For the text-containing cell, return its midpoint in (X, Y) coordinate format. 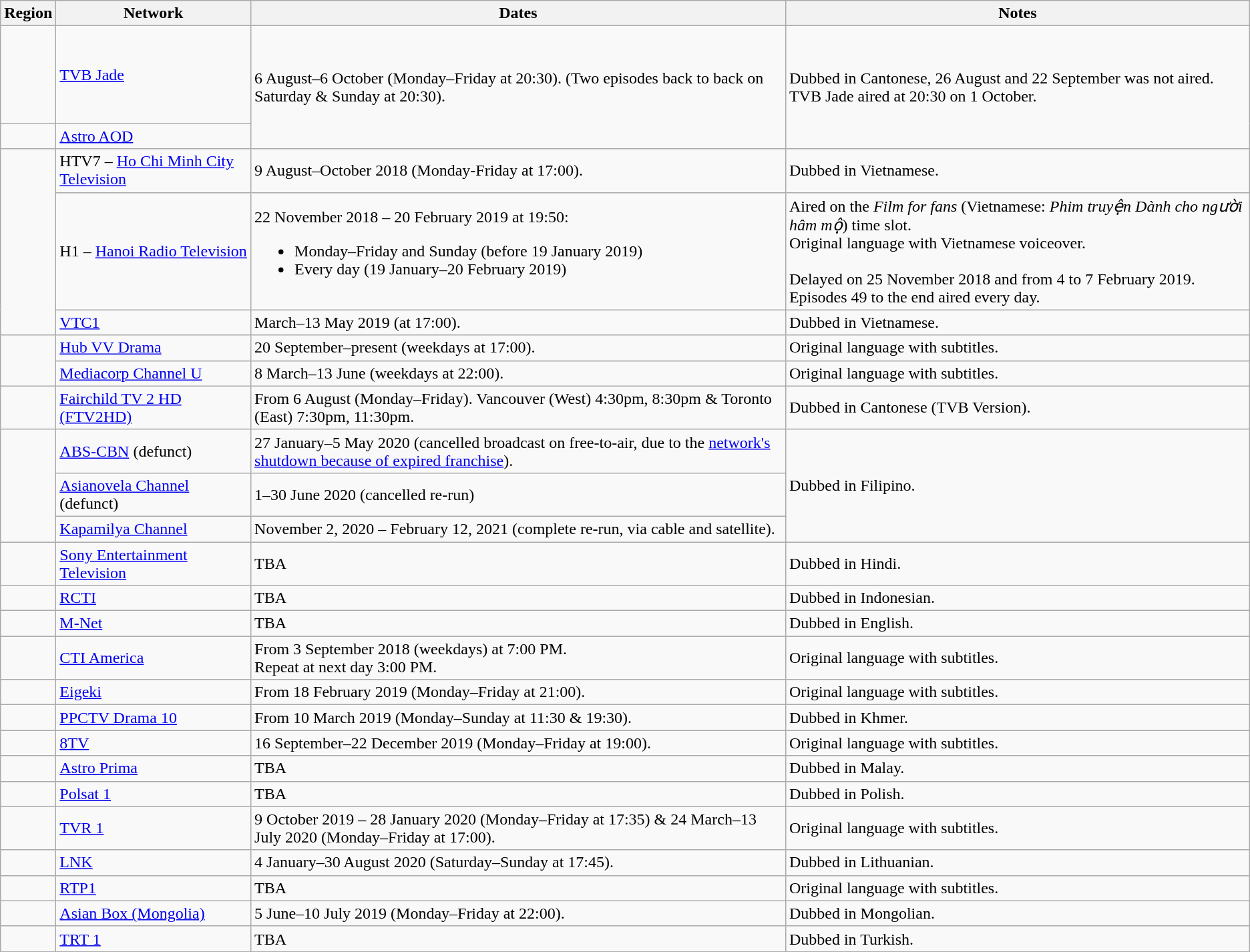
TVB Jade (154, 75)
Dubbed in Turkish. (1018, 939)
From 10 March 2019 (Monday–Sunday at 11:30 & 19:30). (518, 718)
Dubbed in Indonesian. (1018, 598)
20 September–present (weekdays at 17:00). (518, 348)
VTC1 (154, 322)
Hub VV Drama (154, 348)
Region (28, 13)
From 6 August (Monday–Friday). Vancouver (West) 4:30pm, 8:30pm & Toronto (East) 7:30pm, 11:30pm. (518, 407)
27 January–5 May 2020 (cancelled broadcast on free-to-air, due to the network's shutdown because of expired franchise). (518, 451)
RCTI (154, 598)
8TV (154, 743)
Asian Box (Mongolia) (154, 913)
Astro Prima (154, 768)
Dubbed in Mongolian. (1018, 913)
PPCTV Drama 10 (154, 718)
Dates (518, 13)
From 3 September 2018 (weekdays) at 7:00 PM.Repeat at next day 3:00 PM. (518, 658)
16 September–22 December 2019 (Monday–Friday at 19:00). (518, 743)
Dubbed in Cantonese (TVB Version). (1018, 407)
Eigeki (154, 692)
1–30 June 2020 (cancelled re-run) (518, 494)
Astro AOD (154, 136)
8 March–13 June (weekdays at 22:00). (518, 373)
9 August–October 2018 (Monday-Friday at 17:00). (518, 171)
Dubbed in English. (1018, 624)
ABS-CBN (defunct) (154, 451)
Dubbed in Lithuanian. (1018, 863)
Kapamilya Channel (154, 529)
Dubbed in Cantonese, 26 August and 22 September was not aired. TVB Jade aired at 20:30 on 1 October. (1018, 87)
Dubbed in Khmer. (1018, 718)
Dubbed in Polish. (1018, 794)
CTI America (154, 658)
HTV7 – Ho Chi Minh City Television (154, 171)
Polsat 1 (154, 794)
Asianovela Channel (defunct) (154, 494)
Network (154, 13)
TVR 1 (154, 828)
TRT 1 (154, 939)
Dubbed in Malay. (1018, 768)
Mediacorp Channel U (154, 373)
RTP1 (154, 888)
Fairchild TV 2 HD (FTV2HD) (154, 407)
22 November 2018 – 20 February 2019 at 19:50:Monday–Friday and Sunday (before 19 January 2019)Every day (19 January–20 February 2019) (518, 251)
5 June–10 July 2019 (Monday–Friday at 22:00). (518, 913)
March–13 May 2019 (at 17:00). (518, 322)
9 October 2019 – 28 January 2020 (Monday–Friday at 17:35) & 24 March–13 July 2020 (Monday–Friday at 17:00). (518, 828)
6 August–6 October (Monday–Friday at 20:30). (Two episodes back to back on Saturday & Sunday at 20:30). (518, 87)
4 January–30 August 2020 (Saturday–Sunday at 17:45). (518, 863)
M-Net (154, 624)
H1 – Hanoi Radio Television (154, 251)
Notes (1018, 13)
Dubbed in Hindi. (1018, 563)
Sony Entertainment Television (154, 563)
November 2, 2020 – February 12, 2021 (complete re-run, via cable and satellite). (518, 529)
From 18 February 2019 (Monday–Friday at 21:00). (518, 692)
LNK (154, 863)
Dubbed in Filipino. (1018, 485)
